Scan for the cell matching the given text and deliver its [x, y] coordinate at center. 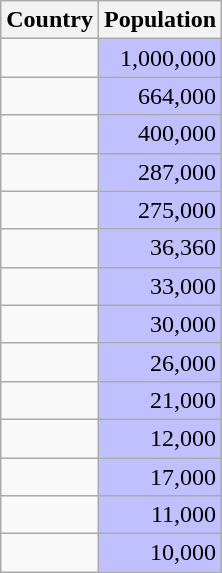
12,000 [160, 438]
11,000 [160, 515]
17,000 [160, 477]
275,000 [160, 210]
36,360 [160, 248]
33,000 [160, 286]
10,000 [160, 553]
1,000,000 [160, 58]
30,000 [160, 324]
21,000 [160, 400]
Population [160, 20]
287,000 [160, 172]
664,000 [160, 96]
Country [50, 20]
26,000 [160, 362]
400,000 [160, 134]
